Locate the cell with the specified text and output its (X, Y) center coordinate. 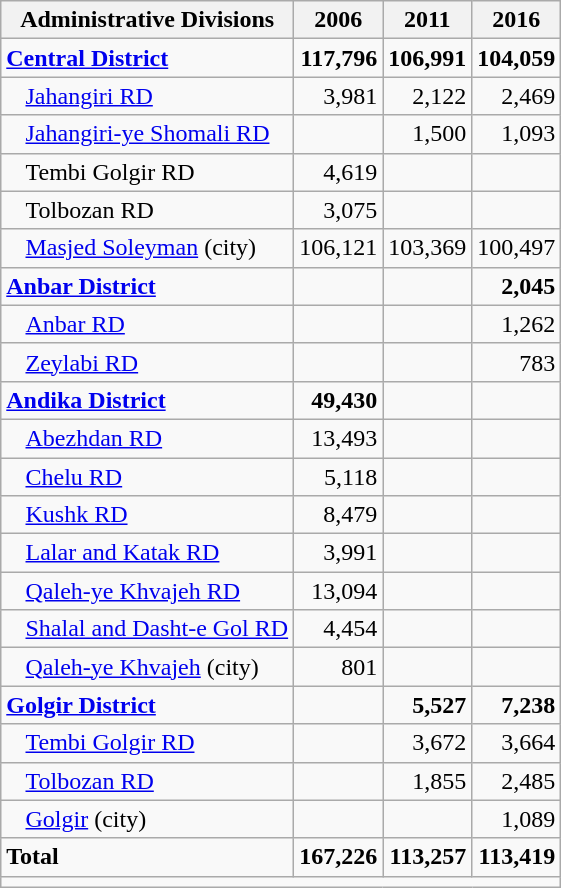
117,796 (338, 58)
103,369 (428, 248)
4,619 (338, 172)
106,121 (338, 248)
1,093 (516, 134)
7,238 (516, 705)
3,672 (428, 743)
783 (516, 362)
Anbar RD (148, 324)
Administrative Divisions (148, 20)
5,527 (428, 705)
2,122 (428, 96)
8,479 (338, 515)
Jahangiri RD (148, 96)
801 (338, 667)
5,118 (338, 477)
1,089 (516, 819)
1,262 (516, 324)
Chelu RD (148, 477)
Total (148, 857)
4,454 (338, 629)
Abezhdan RD (148, 438)
13,094 (338, 591)
100,497 (516, 248)
2016 (516, 20)
2,045 (516, 286)
3,664 (516, 743)
Andika District (148, 400)
Kushk RD (148, 515)
104,059 (516, 58)
Qaleh-ye Khvajeh RD (148, 591)
Golgir District (148, 705)
Qaleh-ye Khvajeh (city) (148, 667)
Masjed Soleyman (city) (148, 248)
Shalal and Dasht-e Gol RD (148, 629)
3,981 (338, 96)
2011 (428, 20)
1,500 (428, 134)
Lalar and Katak RD (148, 553)
Central District (148, 58)
106,991 (428, 58)
3,991 (338, 553)
2006 (338, 20)
3,075 (338, 210)
13,493 (338, 438)
113,419 (516, 857)
Zeylabi RD (148, 362)
1,855 (428, 781)
2,485 (516, 781)
167,226 (338, 857)
49,430 (338, 400)
Golgir (city) (148, 819)
113,257 (428, 857)
Anbar District (148, 286)
2,469 (516, 96)
Jahangiri-ye Shomali RD (148, 134)
